Determine the (x, y) coordinate at the center of the cell enclosing the given text.  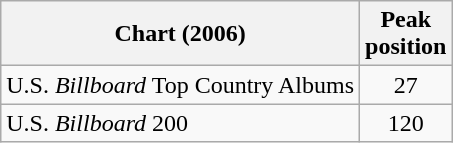
27 (406, 85)
U.S. Billboard Top Country Albums (180, 85)
U.S. Billboard 200 (180, 123)
Chart (2006) (180, 34)
Peakposition (406, 34)
120 (406, 123)
